Detect which cell encompasses the target text, then output its (x, y) center coordinate. 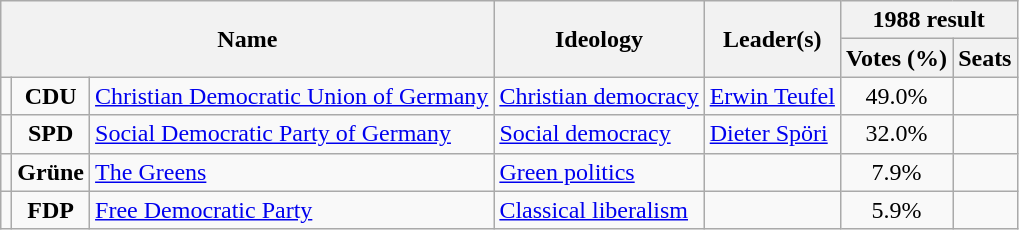
Christian democracy (599, 96)
Dieter Spöri (772, 134)
Seats (985, 58)
SPD (51, 134)
Name (248, 39)
Grüne (51, 172)
Christian Democratic Union of Germany (292, 96)
Classical liberalism (599, 210)
Erwin Teufel (772, 96)
49.0% (896, 96)
Leader(s) (772, 39)
Free Democratic Party (292, 210)
Social democracy (599, 134)
CDU (51, 96)
5.9% (896, 210)
7.9% (896, 172)
1988 result (928, 20)
32.0% (896, 134)
Green politics (599, 172)
Votes (%) (896, 58)
The Greens (292, 172)
Ideology (599, 39)
FDP (51, 210)
Social Democratic Party of Germany (292, 134)
